Detect which cell encompasses the target text, then output its [x, y] center coordinate. 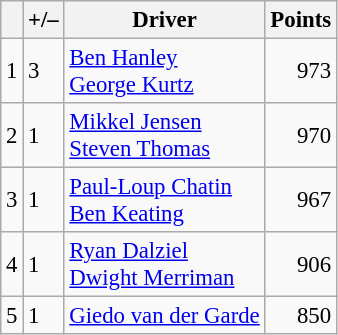
Giedo van der Garde [164, 316]
4 [12, 264]
Ben Hanley George Kurtz [164, 72]
970 [300, 136]
2 [12, 136]
Driver [164, 20]
850 [300, 316]
Paul-Loup Chatin Ben Keating [164, 200]
967 [300, 200]
Points [300, 20]
Mikkel Jensen Steven Thomas [164, 136]
906 [300, 264]
Ryan Dalziel Dwight Merriman [164, 264]
+/– [44, 20]
973 [300, 72]
5 [12, 316]
